Find where the given text appears and provide that cell's center as [X, Y] coordinate. 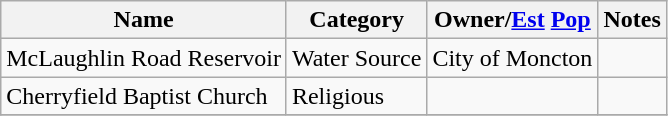
Cherryfield Baptist Church [144, 96]
Water Source [356, 58]
Religious [356, 96]
McLaughlin Road Reservoir [144, 58]
Category [356, 20]
City of Moncton [512, 58]
Notes [632, 20]
Owner/Est Pop [512, 20]
Name [144, 20]
